Output the (x, y) coordinate of the center of the cell containing the given text.  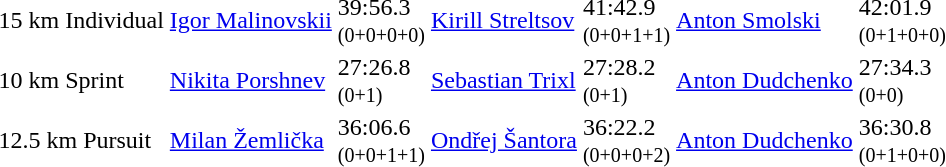
27:26.8(0+1) (381, 80)
Nikita Porshnev (250, 80)
27:28.2(0+1) (626, 80)
Sebastian Trixl (504, 80)
Anton Dudchenko (765, 80)
